Return the [X, Y] coordinate for the center point of the cell that contains the specified text.  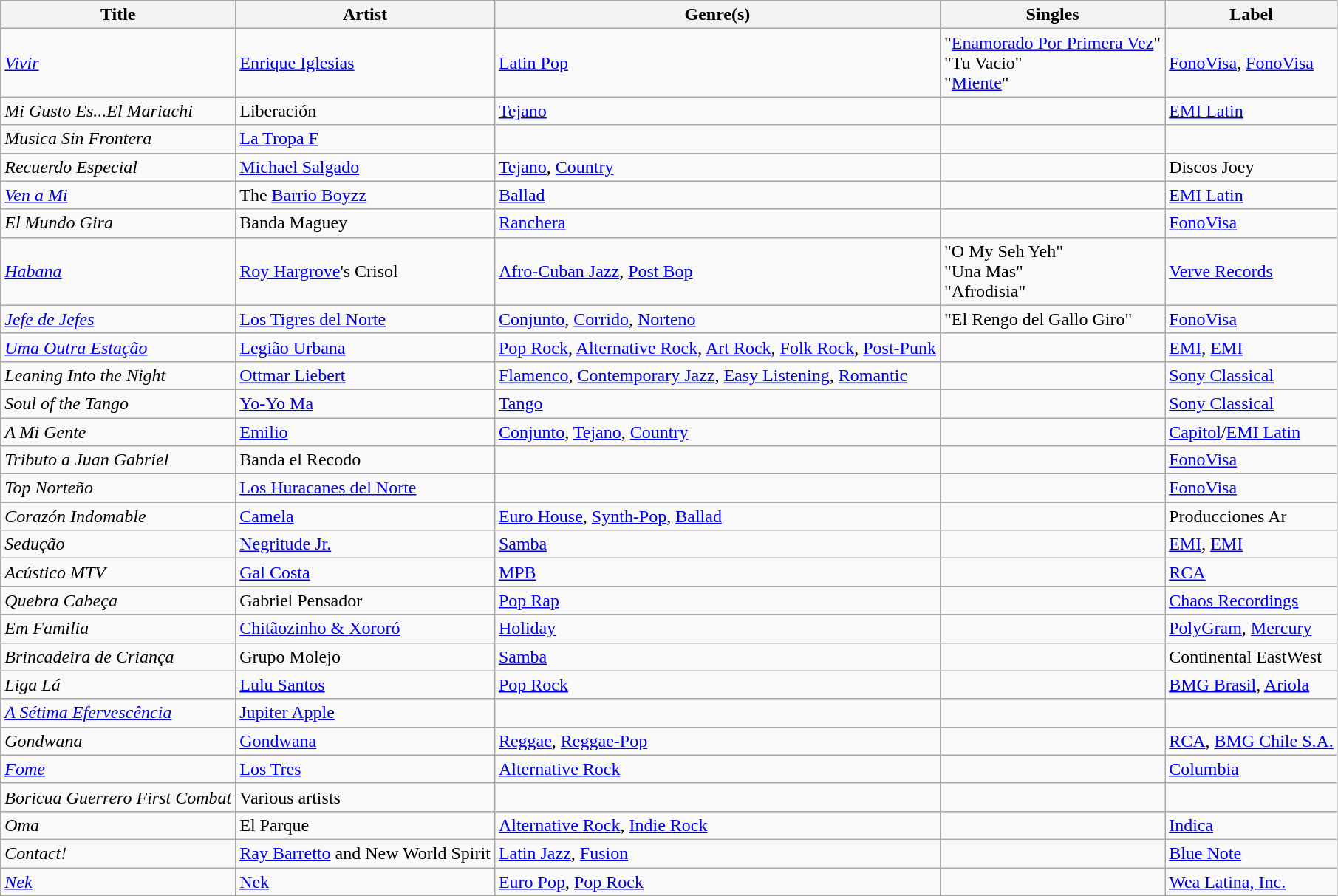
Ottmar Liebert [365, 375]
Sedução [118, 544]
Tejano, Country [717, 167]
Em Familia [118, 629]
Liberación [365, 111]
Pop Rock, Alternative Rock, Art Rock, Folk Rock, Post-Punk [717, 347]
Fome [118, 769]
Ranchera [717, 223]
MPB [717, 572]
"El Rengo del Gallo Giro" [1052, 319]
Roy Hargrove's Crisol [365, 271]
La Tropa F [365, 139]
Uma Outra Estação [118, 347]
Legião Urbana [365, 347]
Negritude Jr. [365, 544]
Euro House, Synth-Pop, Ballad [717, 516]
Gal Costa [365, 572]
Michael Salgado [365, 167]
Gabriel Pensador [365, 601]
Banda Maguey [365, 223]
Conjunto, Tejano, Country [717, 432]
A Mi Gente [118, 432]
Latin Jazz, Fusion [717, 853]
Chitãozinho & Xororó [365, 629]
Jefe de Jefes [118, 319]
Soul of the Tango [118, 403]
Quebra Cabeça [118, 601]
Enrique Iglesias [365, 63]
Yo-Yo Ma [365, 403]
Lulu Santos [365, 685]
Tributo a Juan Gabriel [118, 460]
Emilio [365, 432]
Los Tres [365, 769]
Corazón Indomable [118, 516]
"O My Seh Yeh""Una Mas""Afrodisia" [1052, 271]
Musica Sin Frontera [118, 139]
Vivir [118, 63]
Blue Note [1252, 853]
A Sétima Efervescência [118, 713]
Boricua Guerrero First Combat [118, 797]
Indica [1252, 825]
Ballad [717, 195]
Conjunto, Corrido, Norteno [717, 319]
Oma [118, 825]
Ven a Mi [118, 195]
Banda el Recodo [365, 460]
Tango [717, 403]
Singles [1052, 15]
Label [1252, 15]
Brincadeira de Criança [118, 657]
Discos Joey [1252, 167]
Flamenco, Contemporary Jazz, Easy Listening, Romantic [717, 375]
"Enamorado Por Primera Vez""Tu Vacio""Miente" [1052, 63]
Acústico MTV [118, 572]
Leaning Into the Night [118, 375]
Euro Pop, Pop Rock [717, 881]
Reggae, Reggae-Pop [717, 741]
Los Huracanes del Norte [365, 488]
Los Tigres del Norte [365, 319]
Contact! [118, 853]
Jupiter Apple [365, 713]
El Mundo Gira [118, 223]
El Parque [365, 825]
Chaos Recordings [1252, 601]
Afro-Cuban Jazz, Post Bop [717, 271]
Pop Rock [717, 685]
Columbia [1252, 769]
Capitol/EMI Latin [1252, 432]
Ray Barretto and New World Spirit [365, 853]
RCA [1252, 572]
BMG Brasil, Ariola [1252, 685]
FonoVisa, FonoVisa [1252, 63]
Tejano [717, 111]
RCA, BMG Chile S.A. [1252, 741]
Camela [365, 516]
PolyGram, Mercury [1252, 629]
Liga Lá [118, 685]
The Barrio Boyzz [365, 195]
Grupo Molejo [365, 657]
Holiday [717, 629]
Recuerdo Especial [118, 167]
Various artists [365, 797]
Pop Rap [717, 601]
Alternative Rock, Indie Rock [717, 825]
Artist [365, 15]
Producciones Ar [1252, 516]
Mi Gusto Es...El Mariachi [118, 111]
Continental EastWest [1252, 657]
Verve Records [1252, 271]
Alternative Rock [717, 769]
Wea Latina, Inc. [1252, 881]
Latin Pop [717, 63]
Genre(s) [717, 15]
Top Norteño [118, 488]
Habana [118, 271]
Title [118, 15]
